Output the [X, Y] coordinate of the center of the cell containing the given text.  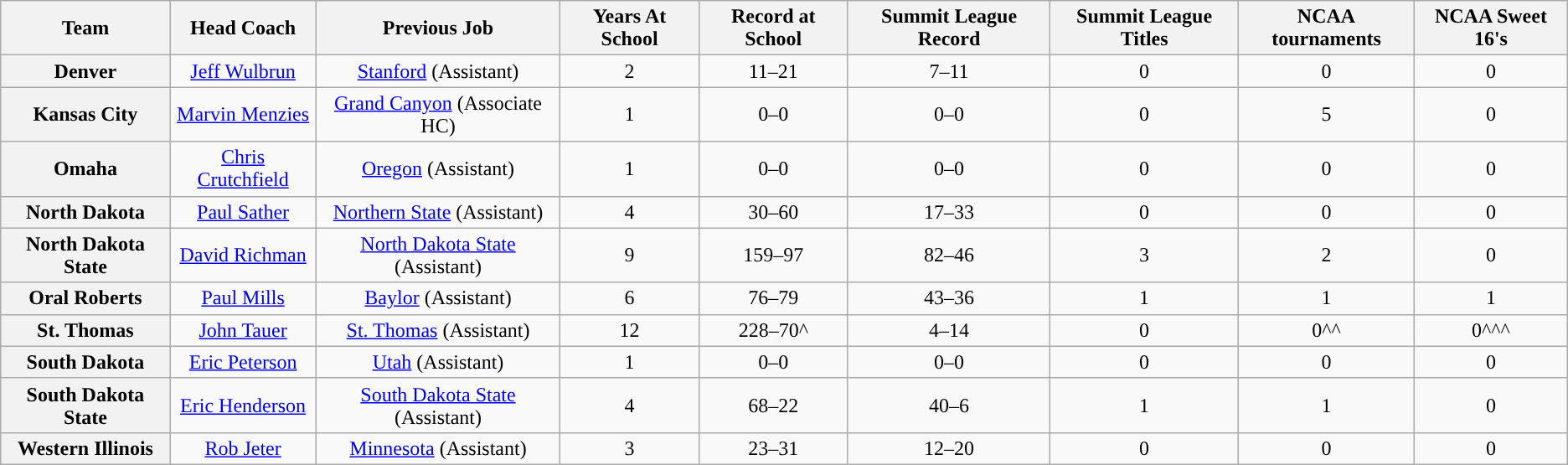
Omaha [85, 169]
Previous Job [438, 28]
South Dakota State [85, 406]
Chris Crutchfield [243, 169]
Grand Canyon (Associate HC) [438, 114]
Team [85, 28]
11–21 [773, 71]
9 [630, 255]
North Dakota [85, 212]
Marvin Menzies [243, 114]
John Tauer [243, 330]
68–22 [773, 406]
228–70^ [773, 330]
43–36 [948, 298]
Years At School [630, 28]
6 [630, 298]
North Dakota State [85, 255]
Kansas City [85, 114]
159–97 [773, 255]
St. Thomas [85, 330]
Western Illinois [85, 448]
North Dakota State (Assistant) [438, 255]
Eric Peterson [243, 362]
40–6 [948, 406]
Stanford (Assistant) [438, 71]
South Dakota [85, 362]
17–33 [948, 212]
0^^^ [1491, 330]
NCAA Sweet 16's [1491, 28]
Summit League Record [948, 28]
Oregon (Assistant) [438, 169]
5 [1326, 114]
12–20 [948, 448]
0^^ [1326, 330]
Jeff Wulbrun [243, 71]
Denver [85, 71]
76–79 [773, 298]
Minnesota (Assistant) [438, 448]
Utah (Assistant) [438, 362]
7–11 [948, 71]
NCAA tournaments [1326, 28]
82–46 [948, 255]
Paul Sather [243, 212]
Northern State (Assistant) [438, 212]
Baylor (Assistant) [438, 298]
23–31 [773, 448]
Paul Mills [243, 298]
Record at School [773, 28]
Head Coach [243, 28]
St. Thomas (Assistant) [438, 330]
David Richman [243, 255]
4–14 [948, 330]
Oral Roberts [85, 298]
Eric Henderson [243, 406]
Summit League Titles [1144, 28]
South Dakota State (Assistant) [438, 406]
12 [630, 330]
Rob Jeter [243, 448]
30–60 [773, 212]
